Search for the cell housing the specified text and yield its (X, Y) center coordinate. 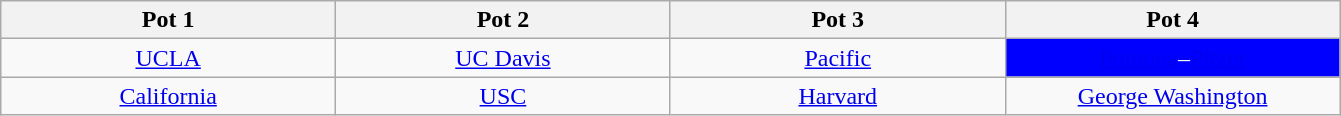
George Washington (1172, 96)
Pot 4 (1172, 20)
Pot 2 (504, 20)
Pacific (838, 58)
USC (504, 96)
California (168, 96)
Harvard (838, 96)
UCLA (168, 58)
Pot 3 (838, 20)
Pomona–Pitzer (1172, 58)
Pot 1 (168, 20)
UC Davis (504, 58)
